Find where the given text appears and provide that cell's center as [X, Y] coordinate. 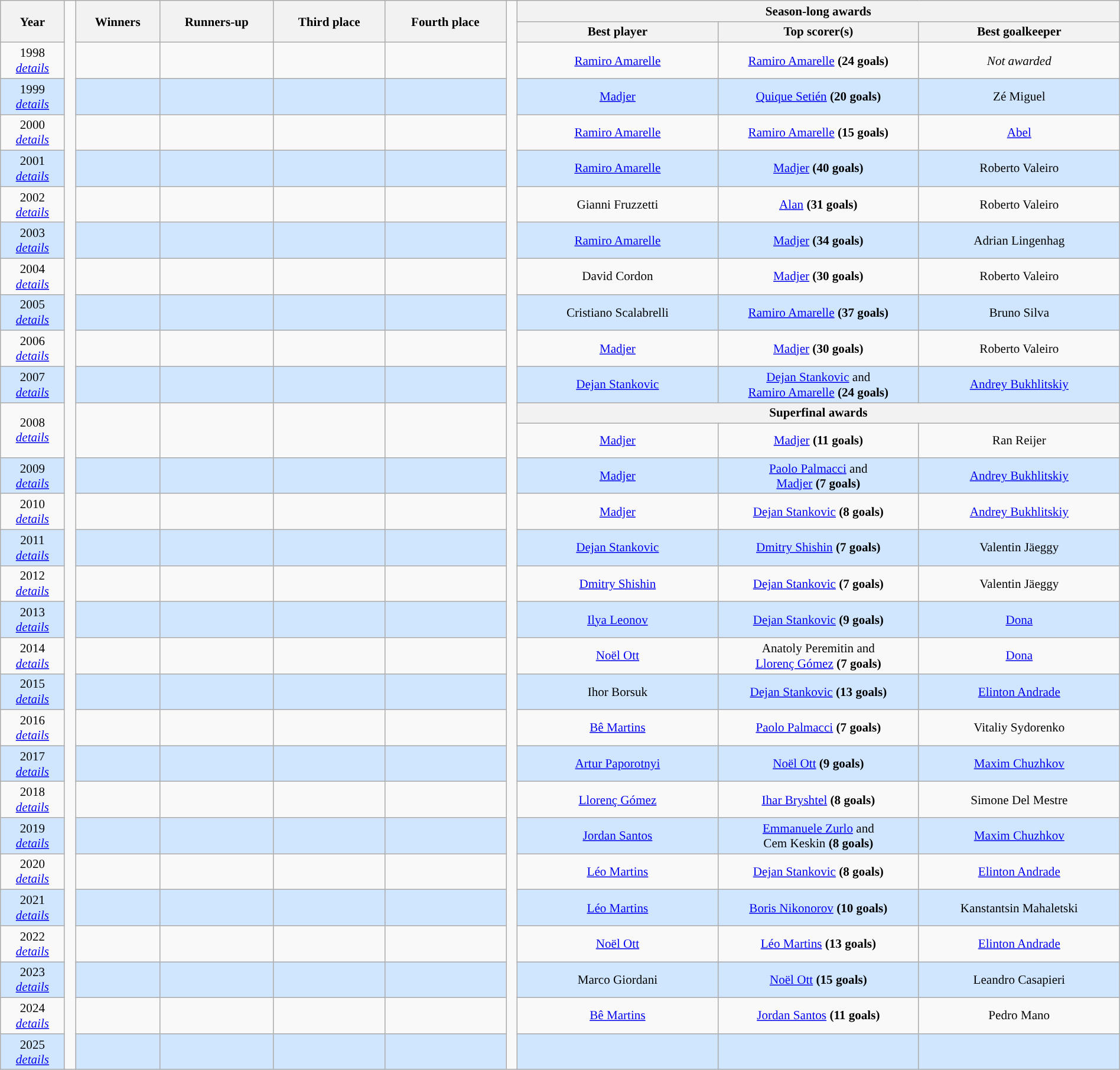
2015details [32, 691]
2019details [32, 835]
1998details [32, 60]
2009details [32, 475]
2023details [32, 980]
Llorenç Gómez [617, 800]
Dmitry Shishin [617, 584]
2006details [32, 349]
2025details [32, 1052]
2004details [32, 277]
2022details [32, 944]
2018details [32, 800]
Artur Paporotnyi [617, 763]
Season-long awards [818, 11]
Zé Miguel [1019, 97]
Third place [329, 21]
Madjer (40 goals) [818, 169]
Jordan Santos [617, 835]
2003details [32, 240]
2020details [32, 872]
Paolo Palmacci and Madjer (7 goals) [818, 475]
Dmitry Shishin (7 goals) [818, 547]
2002details [32, 204]
Jordan Santos (11 goals) [818, 1016]
Ramiro Amarelle (15 goals) [818, 132]
Ramiro Amarelle (37 goals) [818, 312]
2011details [32, 547]
Alan (31 goals) [818, 204]
David Cordon [617, 277]
Ramiro Amarelle (24 goals) [818, 60]
Best goalkeeper [1019, 32]
2007details [32, 384]
Emmanuele Zurlo and Cem Keskin (8 goals) [818, 835]
Ilya Leonov [617, 619]
Kanstantsin Mahaletski [1019, 908]
Vitaliy Sydorenko [1019, 728]
Superfinal awards [818, 412]
Ihar Bryshtel (8 goals) [818, 800]
Dejan Stankovic (9 goals) [818, 619]
Simone Del Mestre [1019, 800]
2012details [32, 584]
Noël Ott (15 goals) [818, 980]
1999details [32, 97]
Winners [118, 21]
Gianni Fruzzetti [617, 204]
2021details [32, 908]
Not awarded [1019, 60]
Cristiano Scalabrelli [617, 312]
Ran Reijer [1019, 441]
Noël Ott (9 goals) [818, 763]
2014details [32, 656]
Fourth place [445, 21]
Leandro Casapieri [1019, 980]
2010details [32, 512]
Madjer (11 goals) [818, 441]
Pedro Mano [1019, 1016]
2024details [32, 1016]
Dejan Stankovic and Ramiro Amarelle (24 goals) [818, 384]
Marco Giordani [617, 980]
2008details [32, 430]
Year [32, 21]
Quique Setién (20 goals) [818, 97]
Abel [1019, 132]
2000details [32, 132]
2013details [32, 619]
Bruno Silva [1019, 312]
Léo Martins (13 goals) [818, 944]
2017details [32, 763]
2005details [32, 312]
Dejan Stankovic (7 goals) [818, 584]
Madjer (34 goals) [818, 240]
Dejan Stankovic (13 goals) [818, 691]
2016details [32, 728]
Runners-up [216, 21]
Boris Nikonorov (10 goals) [818, 908]
Best player [617, 32]
2001details [32, 169]
Anatoly Peremitin and Llorenç Gómez (7 goals) [818, 656]
Top scorer(s) [818, 32]
Paolo Palmacci (7 goals) [818, 728]
Adrian Lingenhag [1019, 240]
Ihor Borsuk [617, 691]
